For the text-containing cell, return its midpoint in (x, y) coordinate format. 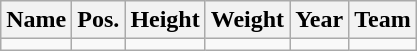
Year (320, 20)
Name (36, 20)
Height (165, 20)
Weight (247, 20)
Pos. (98, 20)
Team (383, 20)
